Detect which cell encompasses the target text, then output its (x, y) center coordinate. 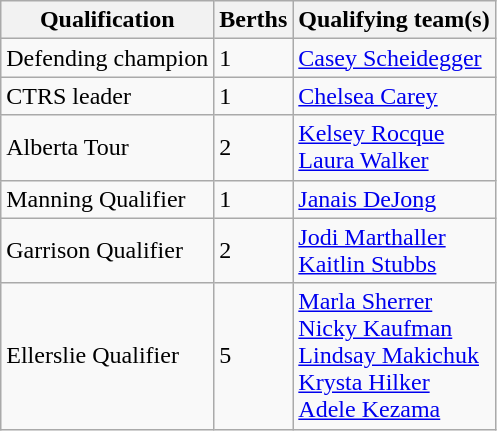
Defending champion (108, 58)
Janais DeJong (394, 199)
Kelsey Rocque Laura Walker (394, 148)
Garrison Qualifier (108, 250)
Alberta Tour (108, 148)
Casey Scheidegger (394, 58)
Chelsea Carey (394, 96)
Ellerslie Qualifier (108, 356)
Marla Sherrer Nicky Kaufman Lindsay Makichuk Krysta Hilker Adele Kezama (394, 356)
5 (254, 356)
Berths (254, 20)
Qualifying team(s) (394, 20)
Jodi Marthaller Kaitlin Stubbs (394, 250)
CTRS leader (108, 96)
Manning Qualifier (108, 199)
Qualification (108, 20)
